From the cell containing the given text, extract its center point as (x, y) coordinate. 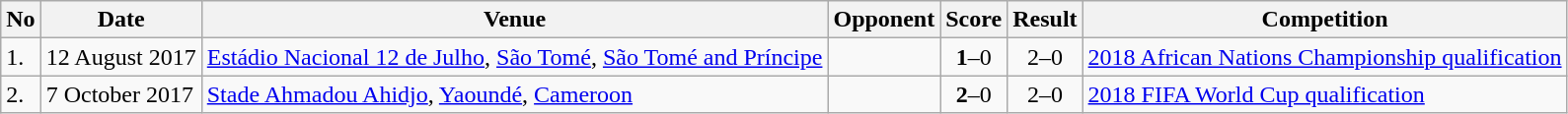
12 August 2017 (120, 57)
Date (120, 20)
Estádio Nacional 12 de Julho, São Tomé, São Tomé and Príncipe (515, 57)
Score (974, 20)
2018 African Nations Championship qualification (1324, 57)
Opponent (884, 20)
Stade Ahmadou Ahidjo, Yaoundé, Cameroon (515, 94)
Result (1045, 20)
1. (21, 57)
Competition (1324, 20)
2. (21, 94)
Venue (515, 20)
2018 FIFA World Cup qualification (1324, 94)
7 October 2017 (120, 94)
1–0 (974, 57)
No (21, 20)
